Extract the (X, Y) coordinate from the center of the cell holding the provided text.  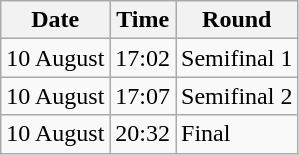
20:32 (143, 134)
Final (237, 134)
Semifinal 1 (237, 58)
Date (56, 20)
Time (143, 20)
Round (237, 20)
17:02 (143, 58)
Semifinal 2 (237, 96)
17:07 (143, 96)
